Determine the (X, Y) coordinate at the center of the cell enclosing the given text.  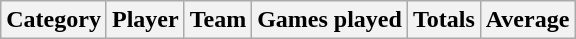
Player (145, 20)
Average (528, 20)
Games played (330, 20)
Category (54, 20)
Totals (444, 20)
Team (218, 20)
